Extract the [X, Y] coordinate from the center of the cell holding the provided text.  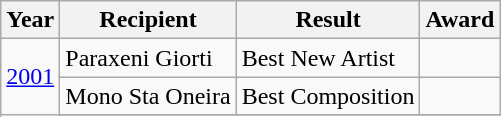
Mono Sta Oneira [148, 96]
2001 [30, 77]
Recipient [148, 20]
Year [30, 20]
Result [328, 20]
Paraxeni Giorti [148, 58]
Award [460, 20]
Best Composition [328, 96]
Best New Artist [328, 58]
